Identify which cell holds the provided text, then report its [x, y] central coordinate. 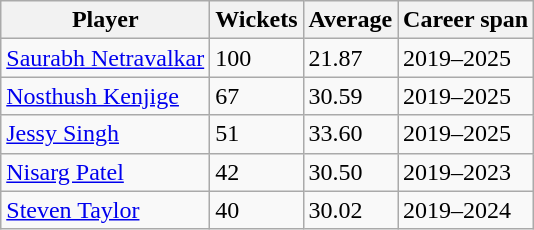
Nosthush Kenjige [106, 96]
33.60 [350, 134]
21.87 [350, 58]
30.50 [350, 172]
Career span [466, 20]
40 [256, 210]
42 [256, 172]
51 [256, 134]
100 [256, 58]
Jessy Singh [106, 134]
2019–2024 [466, 210]
2019–2023 [466, 172]
30.59 [350, 96]
Average [350, 20]
30.02 [350, 210]
67 [256, 96]
Nisarg Patel [106, 172]
Steven Taylor [106, 210]
Player [106, 20]
Saurabh Netravalkar [106, 58]
Wickets [256, 20]
